Locate the cell with the specified text and output its [x, y] center coordinate. 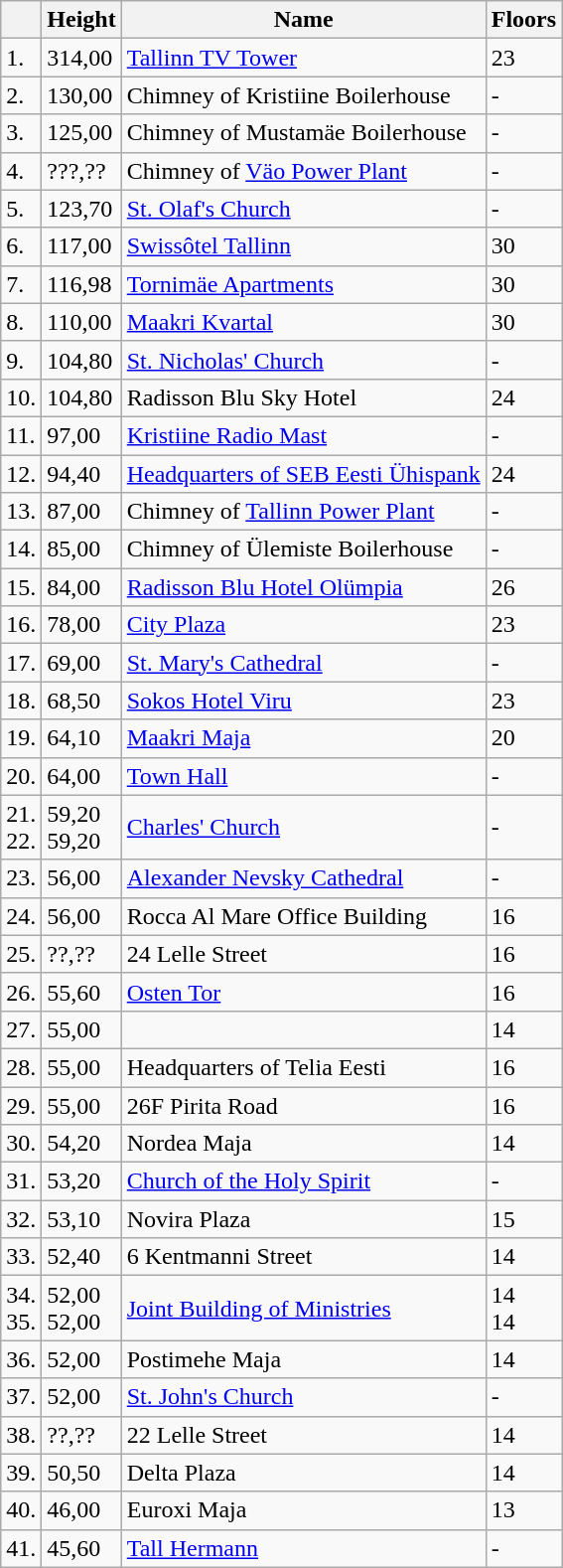
33. [22, 1257]
Height [81, 20]
7. [22, 284]
130,00 [81, 95]
94,40 [81, 474]
9. [22, 360]
Swissôtel Tallinn [304, 246]
16. [22, 625]
69,00 [81, 663]
St. Nicholas' Church [304, 360]
11. [22, 435]
6. [22, 246]
St. Mary's Cathedral [304, 663]
Rocca Al Mare Office Building [304, 916]
17. [22, 663]
78,00 [81, 625]
13 [523, 1510]
27. [22, 1029]
St. John's Church [304, 1397]
Tornimäe Apartments [304, 284]
45,60 [81, 1548]
6 Kentmanni Street [304, 1257]
???,?? [81, 171]
Maakri Kvartal [304, 322]
34.35. [22, 1308]
Church of the Holy Spirit [304, 1181]
Name [304, 20]
2. [22, 95]
85,00 [81, 549]
4. [22, 171]
39. [22, 1473]
Radisson Blu Hotel Olümpia [304, 587]
City Plaza [304, 625]
53,10 [81, 1219]
Delta Plaza [304, 1473]
26F Pirita Road [304, 1106]
15 [523, 1219]
55,60 [81, 992]
1. [22, 58]
Novira Plaza [304, 1219]
53,20 [81, 1181]
64,00 [81, 776]
St. Olaf's Church [304, 209]
54,20 [81, 1144]
Tall Hermann [304, 1548]
14. [22, 549]
24 Lelle Street [304, 954]
Chimney of Tallinn Power Plant [304, 512]
116,98 [81, 284]
64,10 [81, 738]
Osten Tor [304, 992]
20. [22, 776]
Kristiine Radio Mast [304, 435]
26 [523, 587]
Postimehe Maja [304, 1359]
Joint Building of Ministries [304, 1308]
68,50 [81, 701]
28. [22, 1067]
Chimney of Mustamäe Boilerhouse [304, 133]
24. [22, 916]
84,00 [81, 587]
Nordea Maja [304, 1144]
Floors [523, 20]
Chimney of Kristiine Boilerhouse [304, 95]
314,00 [81, 58]
23. [22, 878]
40. [22, 1510]
22 Lelle Street [304, 1435]
110,00 [81, 322]
Headquarters of SEB Eesti Ühispank [304, 474]
15. [22, 587]
123,70 [81, 209]
13. [22, 512]
Charles' Church [304, 827]
59,2059,20 [81, 827]
Tallinn TV Tower [304, 58]
31. [22, 1181]
30. [22, 1144]
Headquarters of Telia Eesti [304, 1067]
Radisson Blu Sky Hotel [304, 397]
117,00 [81, 246]
10. [22, 397]
20 [523, 738]
8. [22, 322]
46,00 [81, 1510]
36. [22, 1359]
Sokos Hotel Viru [304, 701]
97,00 [81, 435]
Maakri Maja [304, 738]
12. [22, 474]
29. [22, 1106]
Town Hall [304, 776]
52,0052,00 [81, 1308]
21.22. [22, 827]
87,00 [81, 512]
Alexander Nevsky Cathedral [304, 878]
26. [22, 992]
38. [22, 1435]
18. [22, 701]
5. [22, 209]
3. [22, 133]
Chimney of Ülemiste Boilerhouse [304, 549]
125,00 [81, 133]
32. [22, 1219]
25. [22, 954]
1414 [523, 1308]
19. [22, 738]
52,40 [81, 1257]
50,50 [81, 1473]
Chimney of Väo Power Plant [304, 171]
41. [22, 1548]
37. [22, 1397]
Euroxi Maja [304, 1510]
